Extract the [x, y] coordinate from the center of the cell holding the provided text.  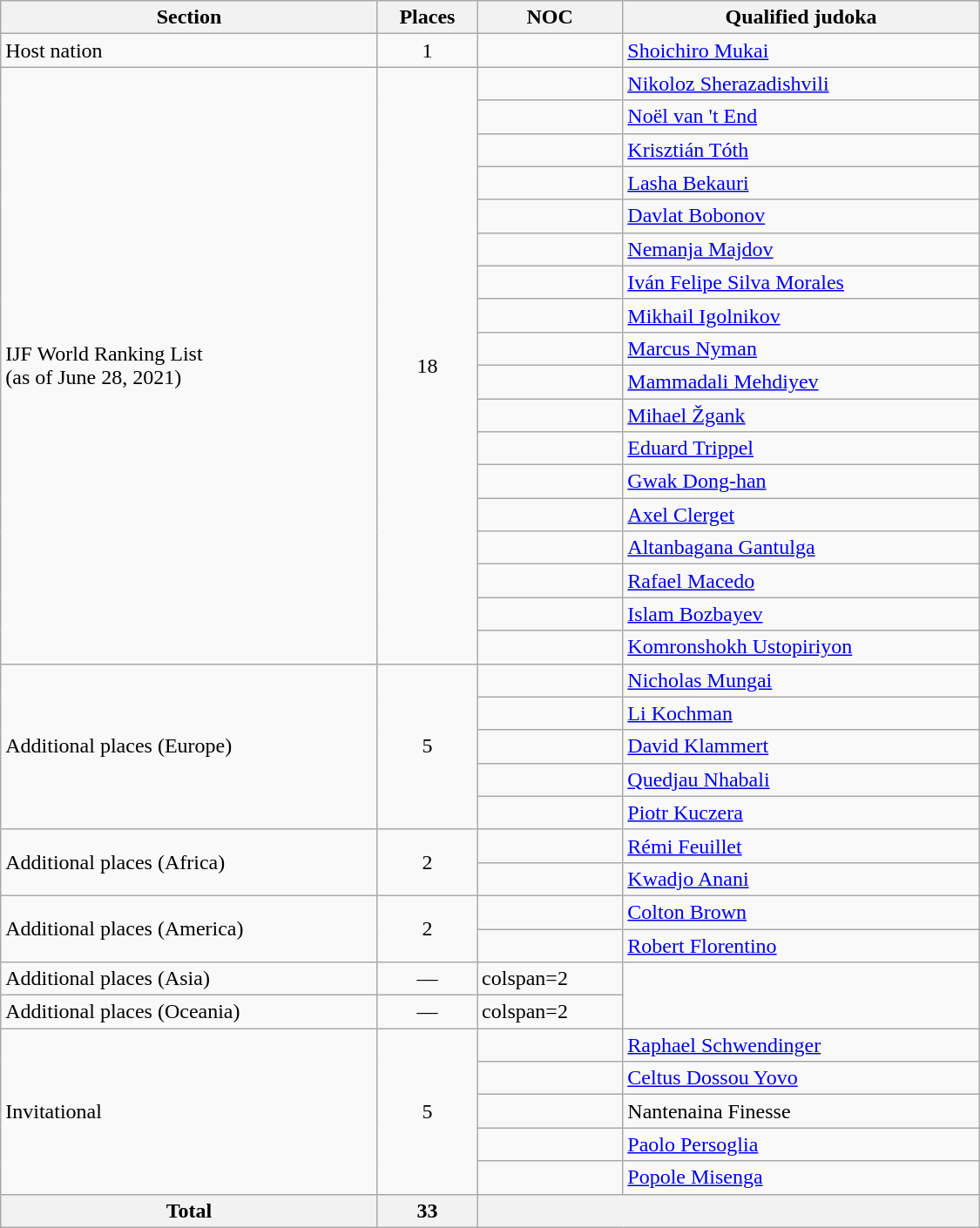
Popole Misenga [801, 1177]
Rafael Macedo [801, 581]
Altanbagana Gantulga [801, 548]
Noël van 't End [801, 117]
Iván Felipe Silva Morales [801, 282]
Paolo Persoglia [801, 1144]
Li Kochman [801, 713]
Gwak Dong-han [801, 482]
Colton Brown [801, 912]
Qualified judoka [801, 17]
Komronshokh Ustopiriyon [801, 647]
Host nation [190, 51]
Shoichiro Mukai [801, 51]
Nikoloz Sherazadishvili [801, 84]
Additional places (Europe) [190, 746]
Nicholas Mungai [801, 680]
Additional places (Oceania) [190, 1012]
NOC [551, 17]
Eduard Trippel [801, 449]
David Klammert [801, 746]
Rémi Feuillet [801, 846]
Mammadali Mehdiyev [801, 381]
Davlat Bobonov [801, 216]
18 [427, 366]
1 [427, 51]
Nantenaina Finesse [801, 1111]
Islam Bozbayev [801, 614]
Additional places (Asia) [190, 979]
Additional places (Africa) [190, 862]
Places [427, 17]
Raphael Schwendinger [801, 1045]
Marcus Nyman [801, 348]
33 [427, 1211]
Invitational [190, 1111]
Section [190, 17]
Mikhail Igolnikov [801, 315]
Piotr Kuczera [801, 813]
Krisztián Tóth [801, 150]
Kwadjo Anani [801, 879]
Mihael Žgank [801, 415]
Celtus Dossou Yovo [801, 1078]
Quedjau Nhabali [801, 779]
Axel Clerget [801, 515]
Nemanja Majdov [801, 249]
Robert Florentino [801, 945]
Additional places (America) [190, 928]
IJF World Ranking List(as of June 28, 2021) [190, 366]
Total [190, 1211]
Lasha Bekauri [801, 183]
